Identify which cell holds the provided text, then report its [x, y] central coordinate. 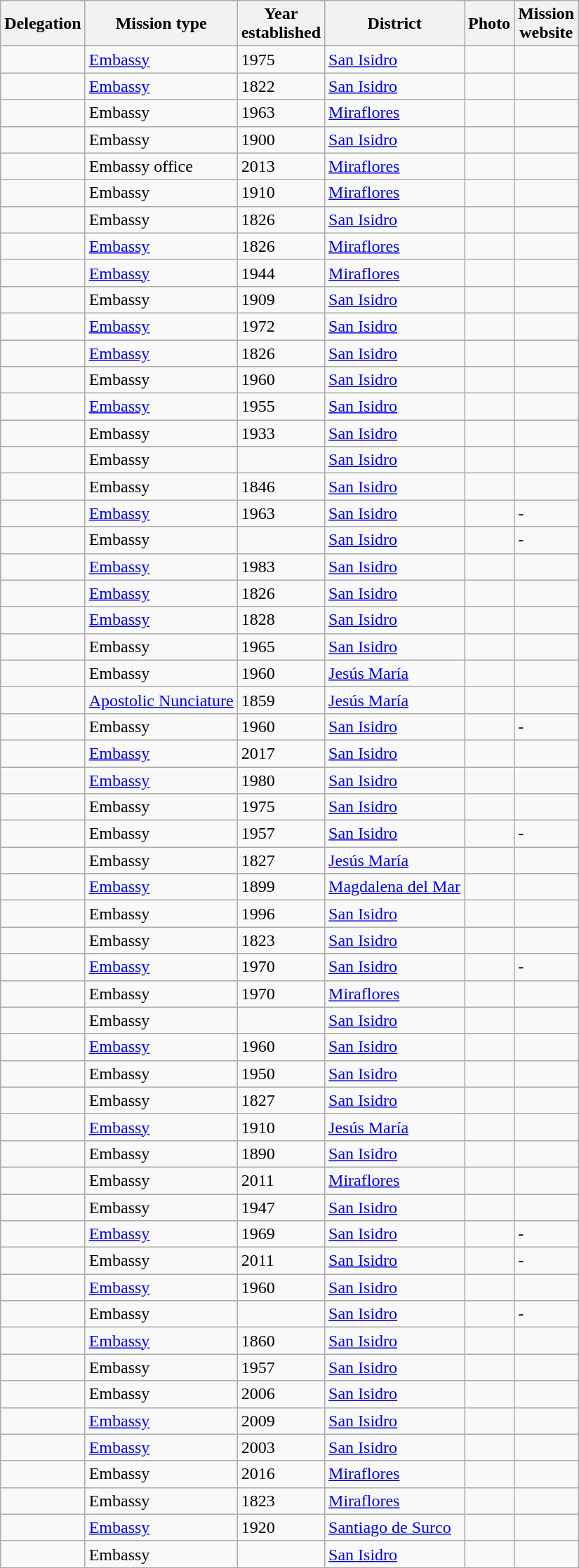
1980 [281, 780]
District [394, 24]
1947 [281, 1207]
Magdalena del Mar [394, 887]
2013 [281, 166]
Mission type [161, 24]
1846 [281, 487]
1900 [281, 140]
Apostolic Nunciature [161, 700]
1933 [281, 433]
1828 [281, 620]
Santiago de Surco [394, 1527]
1983 [281, 567]
1996 [281, 914]
1944 [281, 273]
1899 [281, 887]
1955 [281, 407]
2017 [281, 753]
2003 [281, 1447]
1822 [281, 86]
Embassy office [161, 166]
2016 [281, 1474]
Delegation [43, 24]
1859 [281, 700]
1950 [281, 1074]
1909 [281, 299]
1969 [281, 1234]
1972 [281, 326]
Yearestablished [281, 24]
2009 [281, 1421]
1965 [281, 647]
Missionwebsite [546, 24]
2006 [281, 1394]
Photo [490, 24]
1860 [281, 1341]
1890 [281, 1154]
1920 [281, 1527]
